Return (x, y) of the center of cell containing provided text 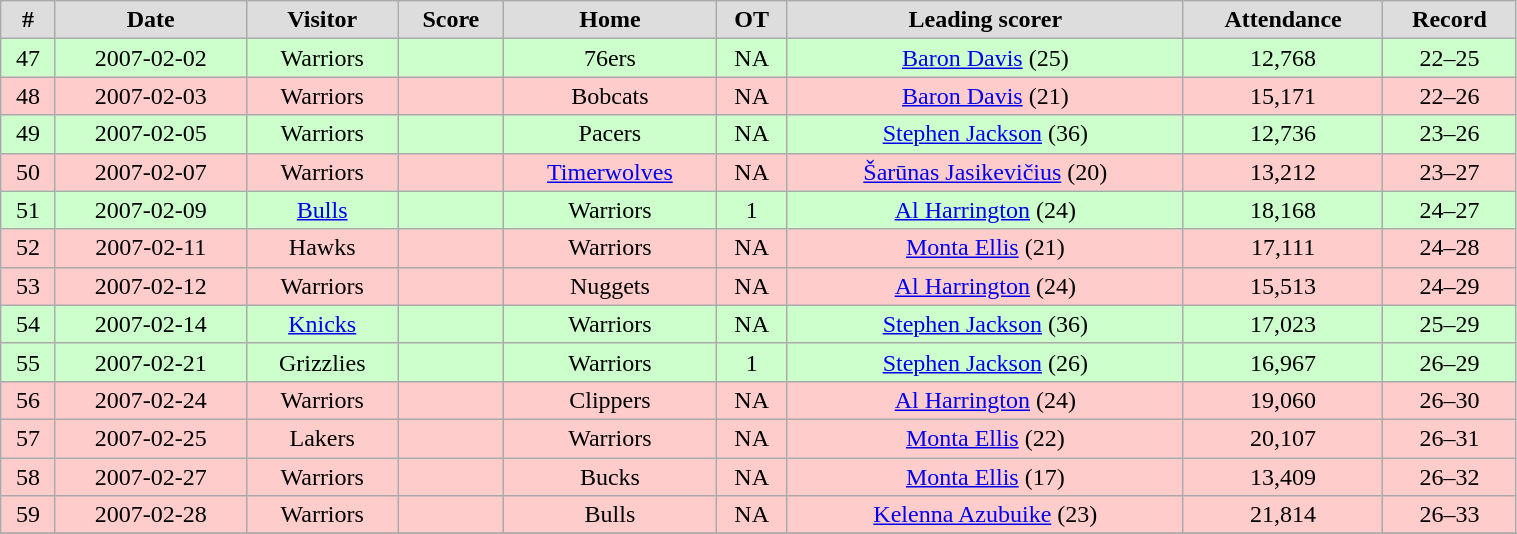
24–27 (1450, 210)
49 (28, 134)
54 (28, 324)
Kelenna Azubuike (23) (985, 515)
2007-02-02 (150, 58)
76ers (610, 58)
Monta Ellis (21) (985, 248)
52 (28, 248)
57 (28, 438)
24–29 (1450, 286)
# (28, 20)
22–25 (1450, 58)
Home (610, 20)
Monta Ellis (17) (985, 477)
2007-02-05 (150, 134)
26–33 (1450, 515)
2007-02-09 (150, 210)
Leading scorer (985, 20)
Visitor (322, 20)
17,023 (1282, 324)
Knicks (322, 324)
59 (28, 515)
Nuggets (610, 286)
47 (28, 58)
2007-02-21 (150, 362)
Pacers (610, 134)
Bobcats (610, 96)
25–29 (1450, 324)
12,736 (1282, 134)
23–26 (1450, 134)
23–27 (1450, 172)
Score (451, 20)
2007-02-27 (150, 477)
2007-02-24 (150, 400)
Baron Davis (25) (985, 58)
Record (1450, 20)
Bucks (610, 477)
48 (28, 96)
20,107 (1282, 438)
Lakers (322, 438)
2007-02-03 (150, 96)
26–29 (1450, 362)
12,768 (1282, 58)
2007-02-14 (150, 324)
19,060 (1282, 400)
13,212 (1282, 172)
26–32 (1450, 477)
21,814 (1282, 515)
16,967 (1282, 362)
Clippers (610, 400)
OT (752, 20)
22–26 (1450, 96)
2007-02-25 (150, 438)
58 (28, 477)
55 (28, 362)
Date (150, 20)
50 (28, 172)
17,111 (1282, 248)
18,168 (1282, 210)
15,171 (1282, 96)
26–30 (1450, 400)
Šarūnas Jasikevičius (20) (985, 172)
53 (28, 286)
2007-02-28 (150, 515)
Monta Ellis (22) (985, 438)
51 (28, 210)
Attendance (1282, 20)
56 (28, 400)
15,513 (1282, 286)
Stephen Jackson (26) (985, 362)
24–28 (1450, 248)
2007-02-12 (150, 286)
26–31 (1450, 438)
Timerwolves (610, 172)
13,409 (1282, 477)
Baron Davis (21) (985, 96)
Grizzlies (322, 362)
Hawks (322, 248)
2007-02-11 (150, 248)
2007-02-07 (150, 172)
